Extract the [x, y] coordinate from the center of the cell holding the provided text.  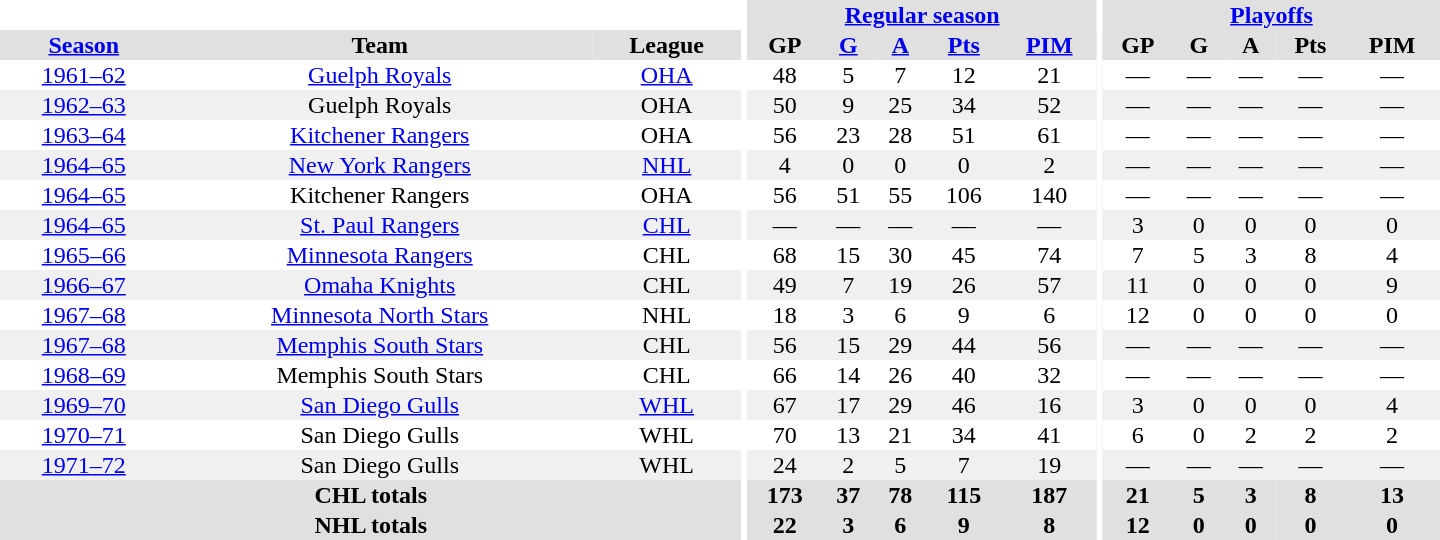
17 [848, 405]
18 [784, 315]
League [667, 45]
1965–66 [84, 255]
70 [784, 435]
48 [784, 75]
66 [784, 375]
140 [1049, 195]
23 [848, 135]
173 [784, 495]
NHL totals [370, 525]
St. Paul Rangers [380, 225]
52 [1049, 105]
44 [964, 345]
30 [900, 255]
50 [784, 105]
Team [380, 45]
Omaha Knights [380, 285]
28 [900, 135]
1971–72 [84, 465]
22 [784, 525]
74 [1049, 255]
1962–63 [84, 105]
187 [1049, 495]
Minnesota Rangers [380, 255]
49 [784, 285]
41 [1049, 435]
1963–64 [84, 135]
55 [900, 195]
106 [964, 195]
1969–70 [84, 405]
CHL totals [370, 495]
Regular season [922, 15]
115 [964, 495]
78 [900, 495]
11 [1138, 285]
32 [1049, 375]
New York Rangers [380, 165]
61 [1049, 135]
1968–69 [84, 375]
25 [900, 105]
14 [848, 375]
Playoffs [1272, 15]
24 [784, 465]
46 [964, 405]
1961–62 [84, 75]
67 [784, 405]
37 [848, 495]
40 [964, 375]
Season [84, 45]
45 [964, 255]
Minnesota North Stars [380, 315]
68 [784, 255]
57 [1049, 285]
1966–67 [84, 285]
16 [1049, 405]
1970–71 [84, 435]
